Return the [x, y] coordinate for the center point of the cell that contains the specified text.  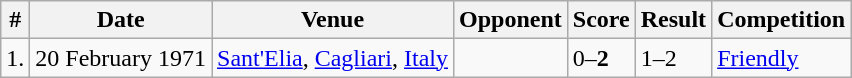
0–2 [601, 58]
Opponent [511, 20]
Sant'Elia, Cagliari, Italy [333, 58]
Result [673, 20]
Friendly [782, 58]
20 February 1971 [121, 58]
Score [601, 20]
1. [16, 58]
1–2 [673, 58]
Competition [782, 20]
Date [121, 20]
# [16, 20]
Venue [333, 20]
